Identify which cell holds the provided text, then report its (x, y) central coordinate. 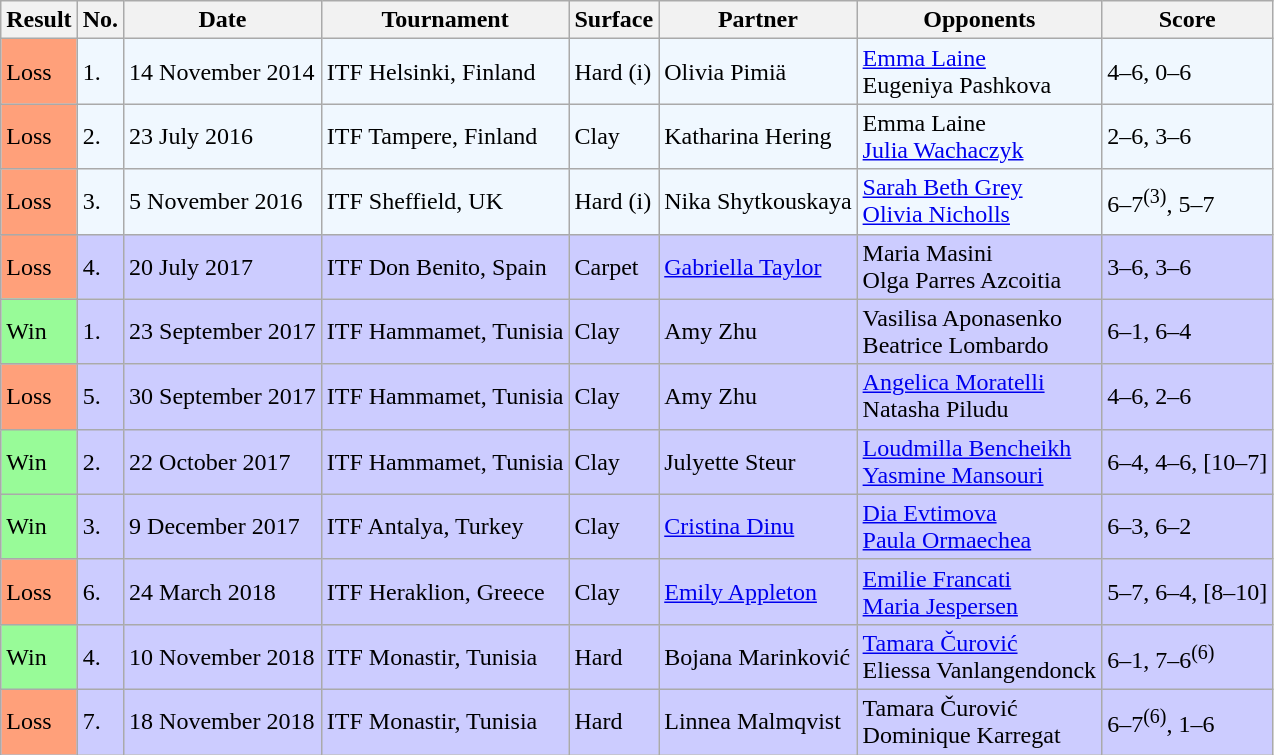
6. (100, 592)
Angelica Moratelli Natasha Piludu (980, 396)
4–6, 0–6 (1188, 72)
6–1, 7–6(6) (1188, 656)
6–1, 6–4 (1188, 332)
Opponents (980, 20)
14 November 2014 (223, 72)
Cristina Dinu (758, 526)
Emilie Francati Maria Jespersen (980, 592)
Nika Shytkouskaya (758, 202)
Emily Appleton (758, 592)
ITF Antalya, Turkey (445, 526)
Result (39, 20)
Carpet (614, 266)
Sarah Beth Grey Olivia Nicholls (980, 202)
4–6, 2–6 (1188, 396)
Emma Laine Julia Wachaczyk (980, 136)
24 March 2018 (223, 592)
Loudmilla Bencheikh Yasmine Mansouri (980, 462)
Tamara Čurović Dominique Karregat (980, 722)
ITF Heraklion, Greece (445, 592)
23 September 2017 (223, 332)
2–6, 3–6 (1188, 136)
Tamara Čurović Eliessa Vanlangendonck (980, 656)
Dia Evtimova Paula Ormaechea (980, 526)
5–7, 6–4, [8–10] (1188, 592)
ITF Helsinki, Finland (445, 72)
Bojana Marinković (758, 656)
Vasilisa Aponasenko Beatrice Lombardo (980, 332)
22 October 2017 (223, 462)
6–4, 4–6, [10–7] (1188, 462)
10 November 2018 (223, 656)
5 November 2016 (223, 202)
Score (1188, 20)
6–7(3), 5–7 (1188, 202)
Linnea Malmqvist (758, 722)
Tournament (445, 20)
20 July 2017 (223, 266)
ITF Don Benito, Spain (445, 266)
23 July 2016 (223, 136)
Julyette Steur (758, 462)
Katharina Hering (758, 136)
Surface (614, 20)
ITF Sheffield, UK (445, 202)
6–7(6), 1–6 (1188, 722)
Maria Masini Olga Parres Azcoitia (980, 266)
9 December 2017 (223, 526)
ITF Tampere, Finland (445, 136)
30 September 2017 (223, 396)
Partner (758, 20)
5. (100, 396)
Olivia Pimiä (758, 72)
No. (100, 20)
Date (223, 20)
18 November 2018 (223, 722)
Gabriella Taylor (758, 266)
3–6, 3–6 (1188, 266)
Emma Laine Eugeniya Pashkova (980, 72)
7. (100, 722)
6–3, 6–2 (1188, 526)
